Capture the cell that displays the provided text and extract its (X, Y) central coordinate. 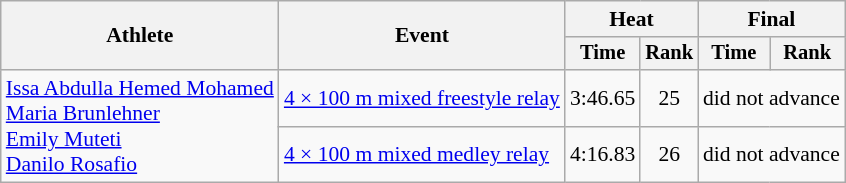
Heat (632, 19)
26 (669, 155)
Athlete (140, 36)
4:16.83 (602, 155)
Issa Abdulla Hemed MohamedMaria BrunlehnerEmily MutetiDanilo Rosafio (140, 126)
3:46.65 (602, 98)
25 (669, 98)
4 × 100 m mixed medley relay (422, 155)
4 × 100 m mixed freestyle relay (422, 98)
Event (422, 36)
Final (772, 19)
